Detect which cell encompasses the target text, then output its (x, y) center coordinate. 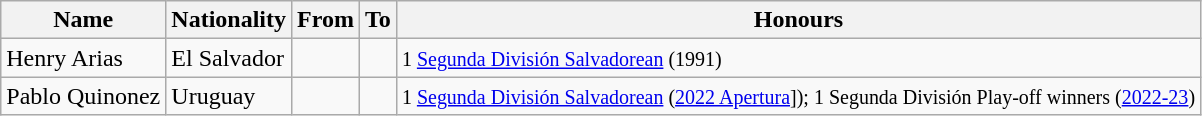
To (378, 20)
1 Segunda División Salvadorean (1991) (798, 58)
From (326, 20)
Nationality (229, 20)
1 Segunda División Salvadorean (2022 Apertura]); 1 Segunda División Play-off winners (2022-23) (798, 96)
Pablo Quinonez (84, 96)
Uruguay (229, 96)
Honours (798, 20)
El Salvador (229, 58)
Name (84, 20)
Henry Arias (84, 58)
